Locate the cell with the specified text and output its [x, y] center coordinate. 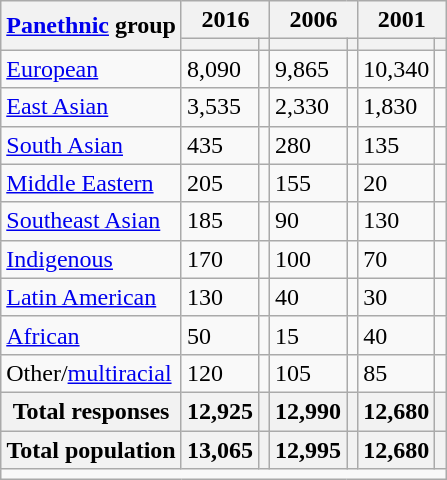
170 [220, 259]
20 [396, 183]
135 [396, 145]
1,830 [396, 107]
30 [396, 297]
13,065 [220, 449]
105 [308, 373]
2016 [225, 20]
2001 [402, 20]
70 [396, 259]
Panethnic group [92, 26]
Middle Eastern [92, 183]
3,535 [220, 107]
African [92, 335]
Latin American [92, 297]
Total responses [92, 411]
8,090 [220, 69]
185 [220, 221]
12,925 [220, 411]
2006 [314, 20]
155 [308, 183]
European [92, 69]
12,995 [308, 449]
South Asian [92, 145]
Other/multiracial [92, 373]
280 [308, 145]
90 [308, 221]
435 [220, 145]
50 [220, 335]
85 [396, 373]
205 [220, 183]
9,865 [308, 69]
10,340 [396, 69]
100 [308, 259]
East Asian [92, 107]
Southeast Asian [92, 221]
Total population [92, 449]
120 [220, 373]
2,330 [308, 107]
15 [308, 335]
Indigenous [92, 259]
12,990 [308, 411]
